Return the (x, y) coordinate for the center point of the cell that contains the specified text.  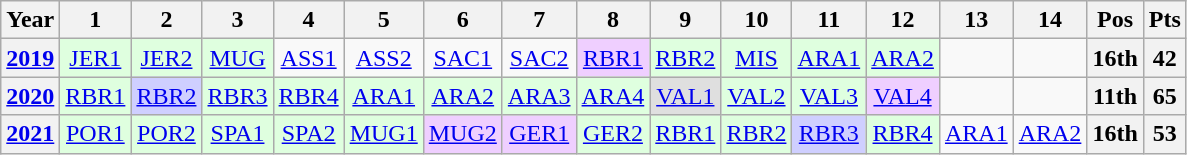
VAL4 (903, 96)
11th (1115, 96)
MUG (238, 58)
Year (30, 20)
2021 (30, 134)
4 (308, 20)
8 (613, 20)
6 (462, 20)
65 (1164, 96)
2 (166, 20)
Pos (1115, 20)
7 (539, 20)
SPA2 (308, 134)
ARA3 (539, 96)
POR1 (96, 134)
JER2 (166, 58)
14 (1050, 20)
SAC1 (462, 58)
VAL1 (686, 96)
10 (756, 20)
2020 (30, 96)
42 (1164, 58)
MUG1 (384, 134)
11 (829, 20)
VAL2 (756, 96)
GER1 (539, 134)
3 (238, 20)
53 (1164, 134)
ASS1 (308, 58)
GER2 (613, 134)
12 (903, 20)
VAL3 (829, 96)
ASS2 (384, 58)
9 (686, 20)
JER1 (96, 58)
MIS (756, 58)
MUG2 (462, 134)
2019 (30, 58)
13 (976, 20)
SPA1 (238, 134)
ARA4 (613, 96)
5 (384, 20)
POR2 (166, 134)
1 (96, 20)
SAC2 (539, 58)
Pts (1164, 20)
